Find where the given text appears and provide that cell's center as (x, y) coordinate. 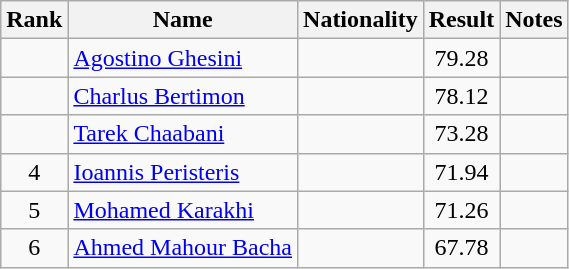
Agostino Ghesini (183, 58)
Nationality (361, 20)
Mohamed Karakhi (183, 210)
Notes (534, 20)
Tarek Chaabani (183, 134)
5 (34, 210)
71.94 (461, 172)
78.12 (461, 96)
Name (183, 20)
4 (34, 172)
71.26 (461, 210)
73.28 (461, 134)
67.78 (461, 248)
Charlus Bertimon (183, 96)
Result (461, 20)
Ahmed Mahour Bacha (183, 248)
6 (34, 248)
Ioannis Peristeris (183, 172)
Rank (34, 20)
79.28 (461, 58)
